Pinpoint the cell where the given text exists, returning its [x, y] midpoint coordinate. 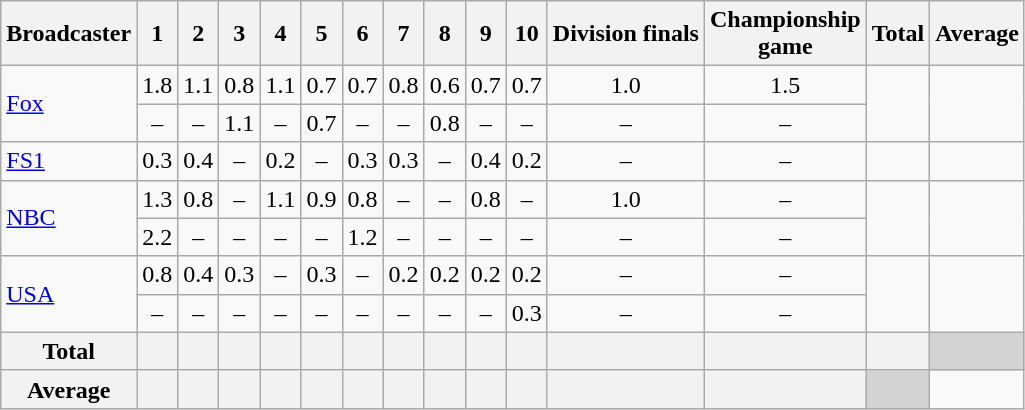
0.9 [322, 199]
NBC [69, 218]
4 [280, 34]
Broadcaster [69, 34]
Championshipgame [785, 34]
1 [158, 34]
7 [404, 34]
10 [526, 34]
6 [362, 34]
Division finals [626, 34]
1.8 [158, 85]
2 [198, 34]
2.2 [158, 237]
1.2 [362, 237]
USA [69, 294]
1.5 [785, 85]
5 [322, 34]
3 [240, 34]
8 [444, 34]
Fox [69, 104]
0.6 [444, 85]
9 [486, 34]
1.3 [158, 199]
FS1 [69, 161]
